From the cell containing the given text, extract its center point as (X, Y) coordinate. 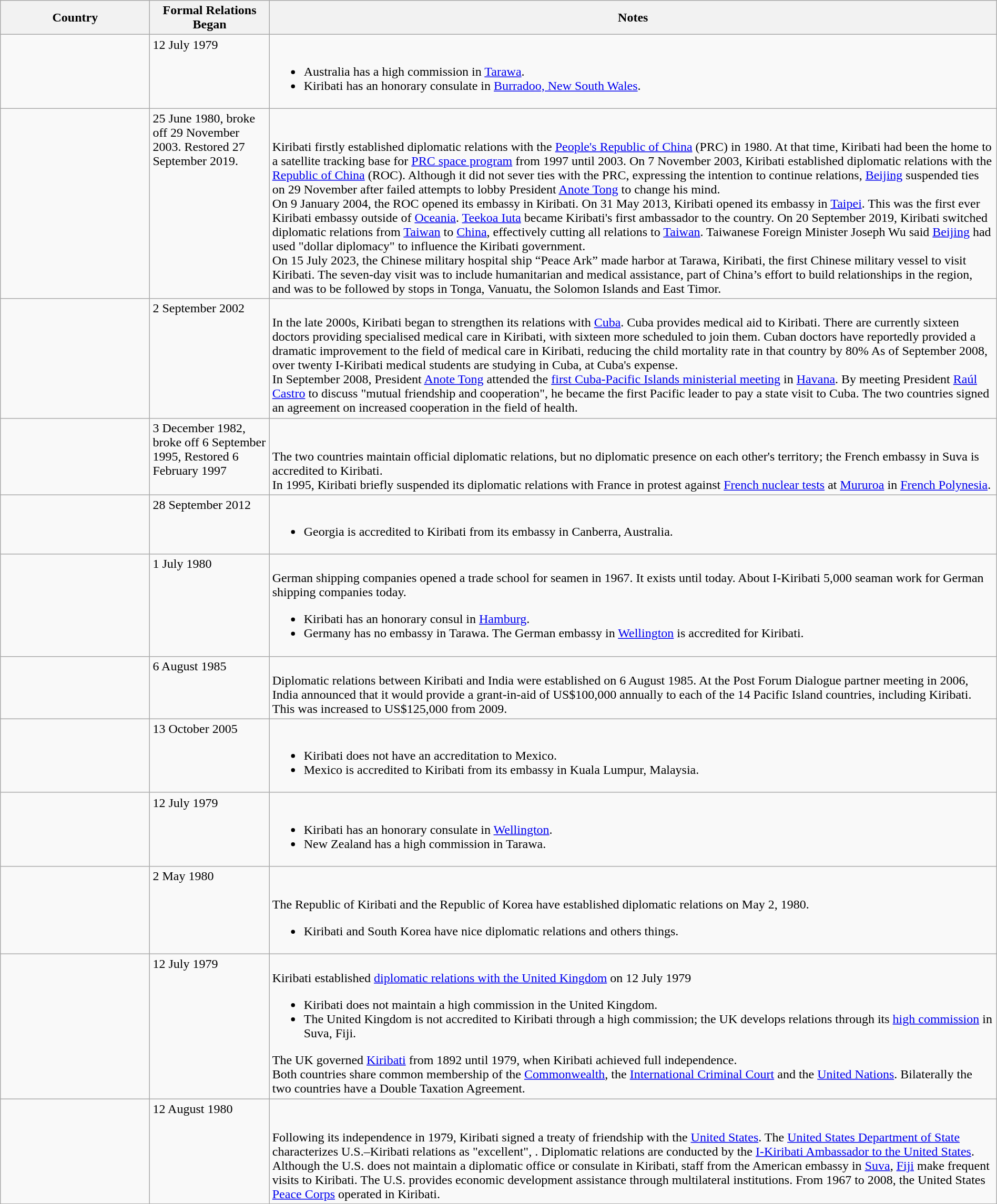
Notes (633, 18)
Kiribati has an honorary consulate in Wellington.New Zealand has a high commission in Tarawa. (633, 829)
2 May 1980 (209, 910)
1 July 1980 (209, 605)
Country (75, 18)
3 December 1982, broke off 6 September 1995, Restored 6 February 1997 (209, 456)
Georgia is accredited to Kiribati from its embassy in Canberra, Australia. (633, 525)
Australia has a high commission in Tarawa.Kiribati has an honorary consulate in Burradoo, New South Wales. (633, 72)
6 August 1985 (209, 688)
Formal Relations Began (209, 18)
Kiribati does not have an accreditation to Mexico.Mexico is accredited to Kiribati from its embassy in Kuala Lumpur, Malaysia. (633, 756)
12 August 1980 (209, 1151)
28 September 2012 (209, 525)
2 September 2002 (209, 359)
13 October 2005 (209, 756)
25 June 1980, broke off 29 November 2003. Restored 27 September 2019. (209, 203)
